Capture the cell that displays the provided text and extract its [x, y] central coordinate. 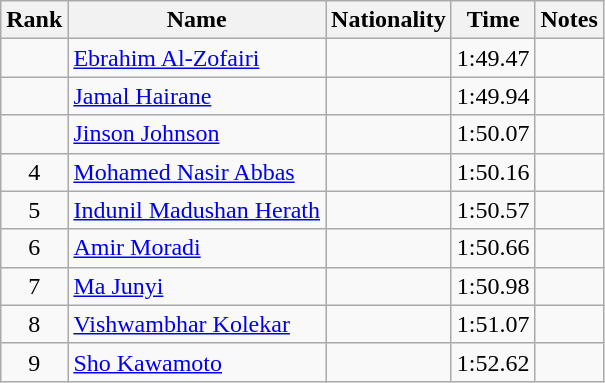
Name [197, 20]
1:52.62 [493, 362]
8 [34, 324]
1:50.07 [493, 134]
Jamal Hairane [197, 96]
Ebrahim Al-Zofairi [197, 58]
Indunil Madushan Herath [197, 210]
1:50.98 [493, 286]
1:51.07 [493, 324]
1:49.47 [493, 58]
9 [34, 362]
1:49.94 [493, 96]
Jinson Johnson [197, 134]
5 [34, 210]
Ma Junyi [197, 286]
1:50.57 [493, 210]
Time [493, 20]
Amir Moradi [197, 248]
1:50.66 [493, 248]
Sho Kawamoto [197, 362]
6 [34, 248]
Mohamed Nasir Abbas [197, 172]
4 [34, 172]
Notes [569, 20]
7 [34, 286]
1:50.16 [493, 172]
Rank [34, 20]
Vishwambhar Kolekar [197, 324]
Nationality [389, 20]
